Find where the given text appears and provide that cell's center as (x, y) coordinate. 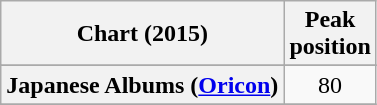
80 (330, 85)
Peakposition (330, 34)
Chart (2015) (142, 34)
Japanese Albums (Oricon) (142, 85)
